Detect which cell encompasses the target text, then output its (X, Y) center coordinate. 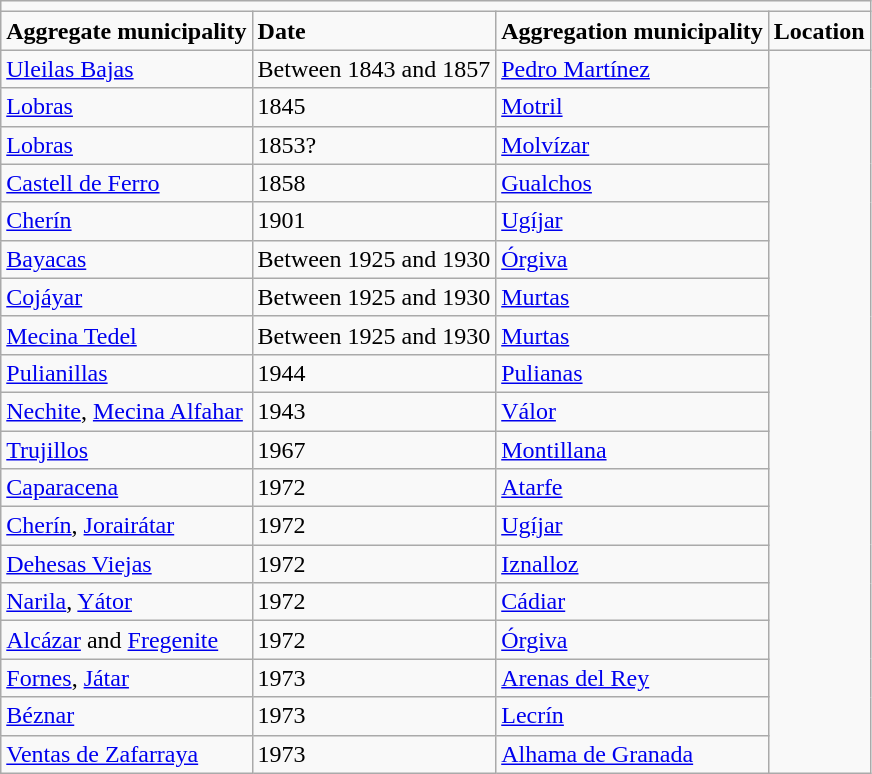
Cádiar (632, 602)
1901 (374, 221)
Iznalloz (632, 564)
Montillana (632, 449)
Pulianillas (126, 373)
Alhama de Granada (632, 754)
Narila, Yátor (126, 602)
Cojáyar (126, 297)
Mecina Tedel (126, 335)
Motril (632, 107)
Uleilas Bajas (126, 69)
Cherín (126, 221)
Aggregate municipality (126, 31)
1943 (374, 411)
Dehesas Viejas (126, 564)
Cherín, Jorairátar (126, 526)
Ventas de Zafarraya (126, 754)
Date (374, 31)
Gualchos (632, 183)
Fornes, Játar (126, 678)
Caparacena (126, 488)
Location (819, 31)
Molvízar (632, 145)
Aggregation municipality (632, 31)
Nechite, Mecina Alfahar (126, 411)
1944 (374, 373)
1853? (374, 145)
1858 (374, 183)
Trujillos (126, 449)
Alcázar and Fregenite (126, 640)
1845 (374, 107)
Pulianas (632, 373)
Atarfe (632, 488)
Arenas del Rey (632, 678)
Lecrín (632, 716)
Válor (632, 411)
Castell de Ferro (126, 183)
Pedro Martínez (632, 69)
Bayacas (126, 259)
Between 1843 and 1857 (374, 69)
1967 (374, 449)
Béznar (126, 716)
